For the text-containing cell, return its midpoint in (x, y) coordinate format. 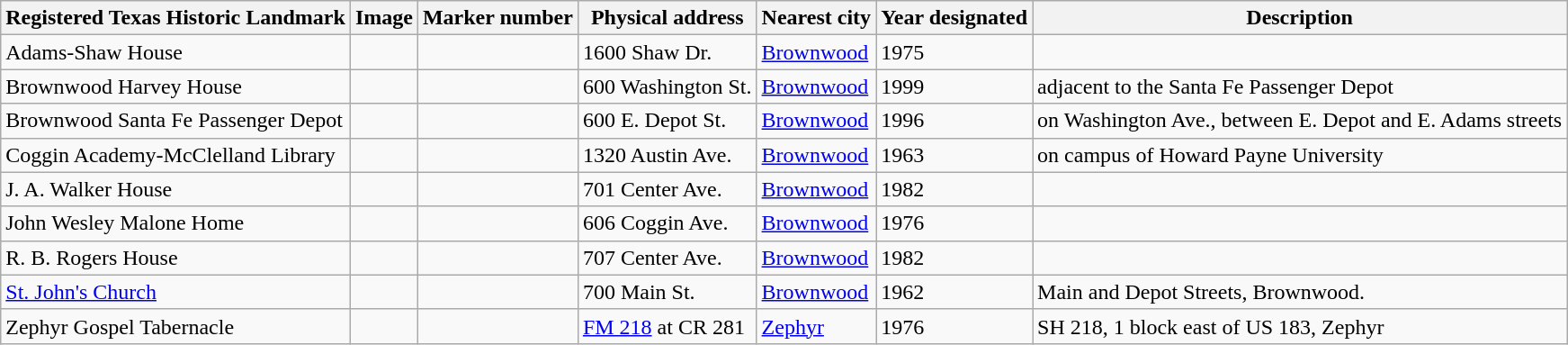
Main and Depot Streets, Brownwood. (1300, 292)
Brownwood Santa Fe Passenger Depot (176, 121)
1320 Austin Ave. (668, 155)
Zephyr (817, 326)
on campus of Howard Payne University (1300, 155)
Marker number (497, 18)
FM 218 at CR 281 (668, 326)
1963 (954, 155)
Year designated (954, 18)
600 E. Depot St. (668, 121)
Brownwood Harvey House (176, 86)
Nearest city (817, 18)
St. John's Church (176, 292)
Coggin Academy-McClelland Library (176, 155)
1999 (954, 86)
Image (383, 18)
on Washington Ave., between E. Depot and E. Adams streets (1300, 121)
707 Center Ave. (668, 258)
Adams-Shaw House (176, 52)
Physical address (668, 18)
1996 (954, 121)
Zephyr Gospel Tabernacle (176, 326)
Description (1300, 18)
J. A. Walker House (176, 189)
R. B. Rogers House (176, 258)
701 Center Ave. (668, 189)
606 Coggin Ave. (668, 223)
John Wesley Malone Home (176, 223)
1975 (954, 52)
600 Washington St. (668, 86)
Registered Texas Historic Landmark (176, 18)
SH 218, 1 block east of US 183, Zephyr (1300, 326)
700 Main St. (668, 292)
1600 Shaw Dr. (668, 52)
adjacent to the Santa Fe Passenger Depot (1300, 86)
1962 (954, 292)
